Search for the cell housing the specified text and yield its (X, Y) center coordinate. 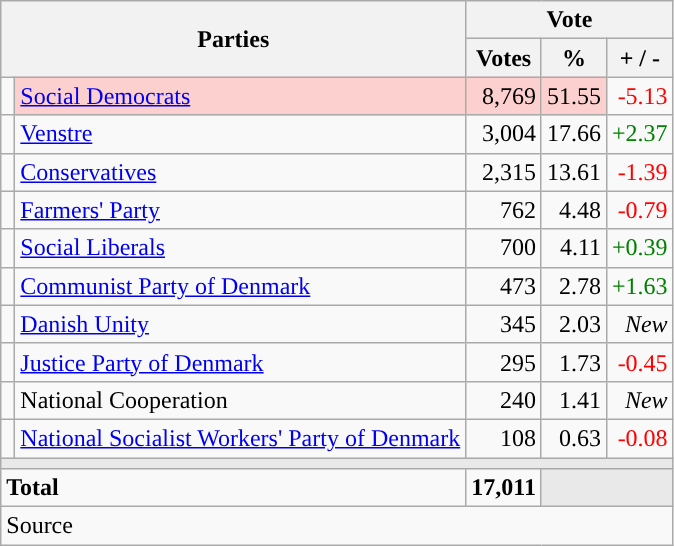
-0.79 (640, 210)
13.61 (574, 172)
345 (504, 324)
% (574, 58)
295 (504, 362)
Parties (234, 39)
-0.45 (640, 362)
+1.63 (640, 286)
+ / - (640, 58)
Justice Party of Denmark (240, 362)
Farmers' Party (240, 210)
Venstre (240, 134)
2,315 (504, 172)
-1.39 (640, 172)
Votes (504, 58)
4.48 (574, 210)
2.03 (574, 324)
National Socialist Workers' Party of Denmark (240, 438)
4.11 (574, 248)
Communist Party of Denmark (240, 286)
2.78 (574, 286)
700 (504, 248)
3,004 (504, 134)
473 (504, 286)
Conservatives (240, 172)
Social Democrats (240, 96)
National Cooperation (240, 400)
8,769 (504, 96)
762 (504, 210)
+0.39 (640, 248)
+2.37 (640, 134)
17.66 (574, 134)
1.73 (574, 362)
Total (234, 488)
Source (337, 526)
108 (504, 438)
Social Liberals (240, 248)
17,011 (504, 488)
0.63 (574, 438)
240 (504, 400)
51.55 (574, 96)
-5.13 (640, 96)
-0.08 (640, 438)
Vote (570, 20)
Danish Unity (240, 324)
1.41 (574, 400)
